Return (x, y) of the center of cell containing provided text 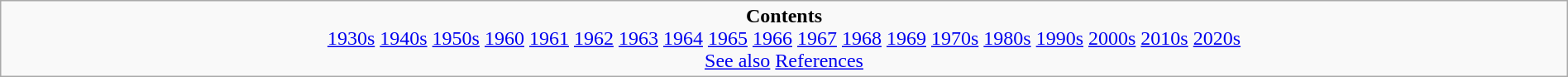
Contents1930s 1940s 1950s 1960 1961 1962 1963 1964 1965 1966 1967 1968 1969 1970s 1980s 1990s 2000s 2010s 2020sSee also References (784, 39)
